For the text-containing cell, return its midpoint in (X, Y) coordinate format. 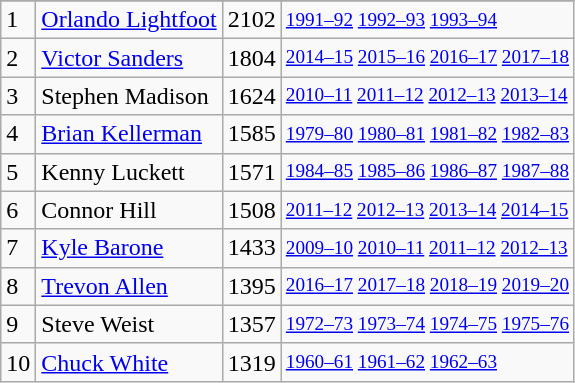
6 (18, 210)
Brian Kellerman (129, 134)
8 (18, 286)
2014–15 2015–16 2016–17 2017–18 (427, 58)
1585 (252, 134)
1395 (252, 286)
1984–85 1985–86 1986–87 1987–88 (427, 172)
2011–12 2012–13 2013–14 2014–15 (427, 210)
1433 (252, 248)
9 (18, 324)
Connor Hill (129, 210)
3 (18, 96)
Victor Sanders (129, 58)
1571 (252, 172)
1804 (252, 58)
2010–11 2011–12 2012–13 2013–14 (427, 96)
7 (18, 248)
1979–80 1980–81 1981–82 1982–83 (427, 134)
Chuck White (129, 362)
1508 (252, 210)
1991–92 1992–93 1993–94 (427, 20)
Kyle Barone (129, 248)
1972–73 1973–74 1974–75 1975–76 (427, 324)
1 (18, 20)
Orlando Lightfoot (129, 20)
2102 (252, 20)
1319 (252, 362)
2009–10 2010–11 2011–12 2012–13 (427, 248)
1624 (252, 96)
1960–61 1961–62 1962–63 (427, 362)
4 (18, 134)
Kenny Luckett (129, 172)
Stephen Madison (129, 96)
10 (18, 362)
5 (18, 172)
1357 (252, 324)
2016–17 2017–18 2018–19 2019–20 (427, 286)
2 (18, 58)
Steve Weist (129, 324)
Trevon Allen (129, 286)
